Scan for the cell matching the given text and deliver its (x, y) coordinate at center. 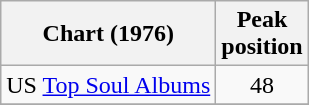
Peakposition (262, 34)
Chart (1976) (108, 34)
US Top Soul Albums (108, 85)
48 (262, 85)
